Determine the [X, Y] coordinate at the center of the cell enclosing the given text.  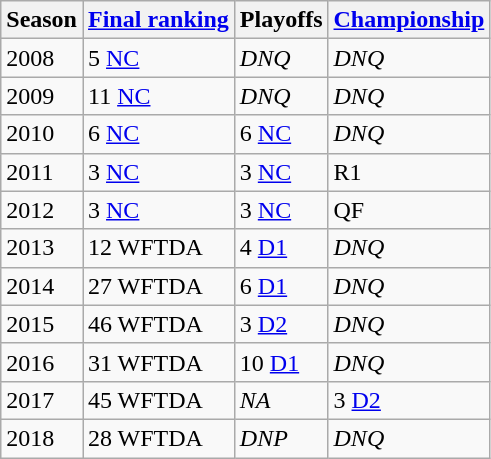
2014 [42, 286]
NA [281, 400]
DNP [281, 438]
2017 [42, 400]
11 NC [158, 96]
QF [409, 210]
2018 [42, 438]
45 WFTDA [158, 400]
27 WFTDA [158, 286]
2013 [42, 248]
2008 [42, 58]
2009 [42, 96]
2015 [42, 324]
Playoffs [281, 20]
2011 [42, 172]
Championship [409, 20]
46 WFTDA [158, 324]
5 NC [158, 58]
10 D1 [281, 362]
6 D1 [281, 286]
28 WFTDA [158, 438]
2016 [42, 362]
2012 [42, 210]
2010 [42, 134]
Season [42, 20]
31 WFTDA [158, 362]
4 D1 [281, 248]
R1 [409, 172]
12 WFTDA [158, 248]
Final ranking [158, 20]
